Output the (X, Y) coordinate of the center of the cell containing the given text.  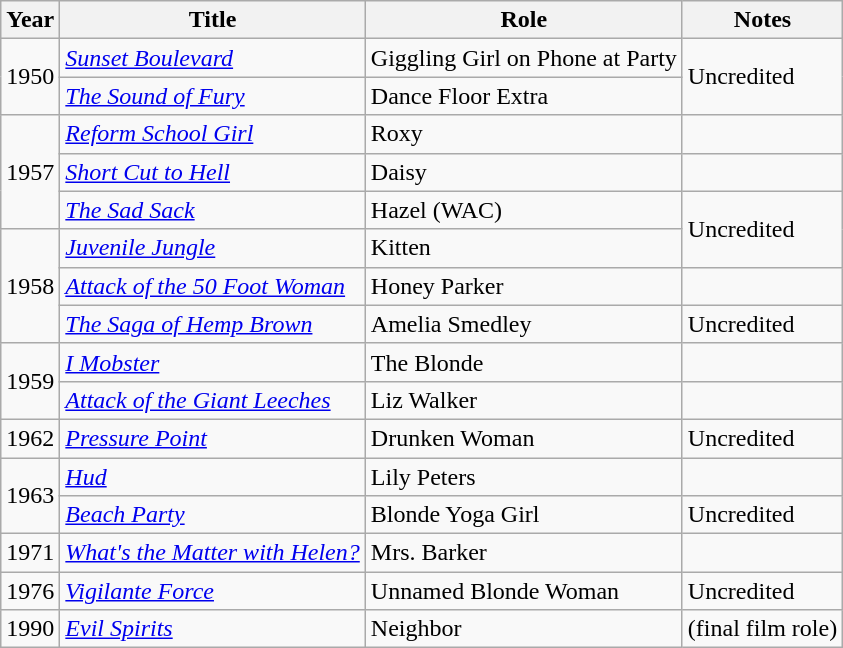
1962 (30, 438)
What's the Matter with Helen? (212, 553)
1958 (30, 286)
1959 (30, 381)
Attack of the 50 Foot Woman (212, 286)
Short Cut to Hell (212, 172)
Blonde Yoga Girl (524, 515)
Year (30, 20)
Role (524, 20)
Mrs. Barker (524, 553)
Juvenile Jungle (212, 248)
Lily Peters (524, 477)
The Saga of Hemp Brown (212, 324)
1957 (30, 172)
1971 (30, 553)
The Sad Sack (212, 210)
Evil Spirits (212, 629)
Amelia Smedley (524, 324)
Daisy (524, 172)
Title (212, 20)
1950 (30, 77)
Drunken Woman (524, 438)
1963 (30, 496)
Giggling Girl on Phone at Party (524, 58)
Neighbor (524, 629)
Kitten (524, 248)
Hazel (WAC) (524, 210)
Unnamed Blonde Woman (524, 591)
Pressure Point (212, 438)
Notes (762, 20)
The Sound of Fury (212, 96)
(final film role) (762, 629)
Honey Parker (524, 286)
1990 (30, 629)
Liz Walker (524, 400)
Reform School Girl (212, 134)
Roxy (524, 134)
Attack of the Giant Leeches (212, 400)
Beach Party (212, 515)
Vigilante Force (212, 591)
Dance Floor Extra (524, 96)
The Blonde (524, 362)
Hud (212, 477)
I Mobster (212, 362)
Sunset Boulevard (212, 58)
1976 (30, 591)
